Pinpoint the cell where the given text exists, returning its [X, Y] midpoint coordinate. 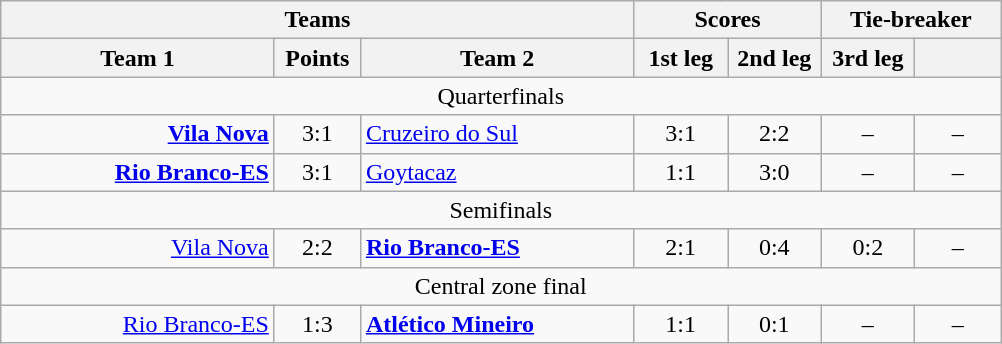
Quarterfinals [501, 96]
Scores [728, 20]
Semifinals [501, 210]
0:4 [775, 248]
3:0 [775, 172]
Teams [318, 20]
1:3 [317, 324]
2:1 [681, 248]
Atlético Mineiro [497, 324]
Points [317, 58]
Team 1 [138, 58]
Tie-breaker [911, 20]
Team 2 [497, 58]
0:1 [775, 324]
Goytacaz [497, 172]
1st leg [681, 58]
3rd leg [868, 58]
2nd leg [775, 58]
Cruzeiro do Sul [497, 134]
0:2 [868, 248]
Central zone final [501, 286]
